Determine the (x, y) coordinate at the center of the cell enclosing the given text.  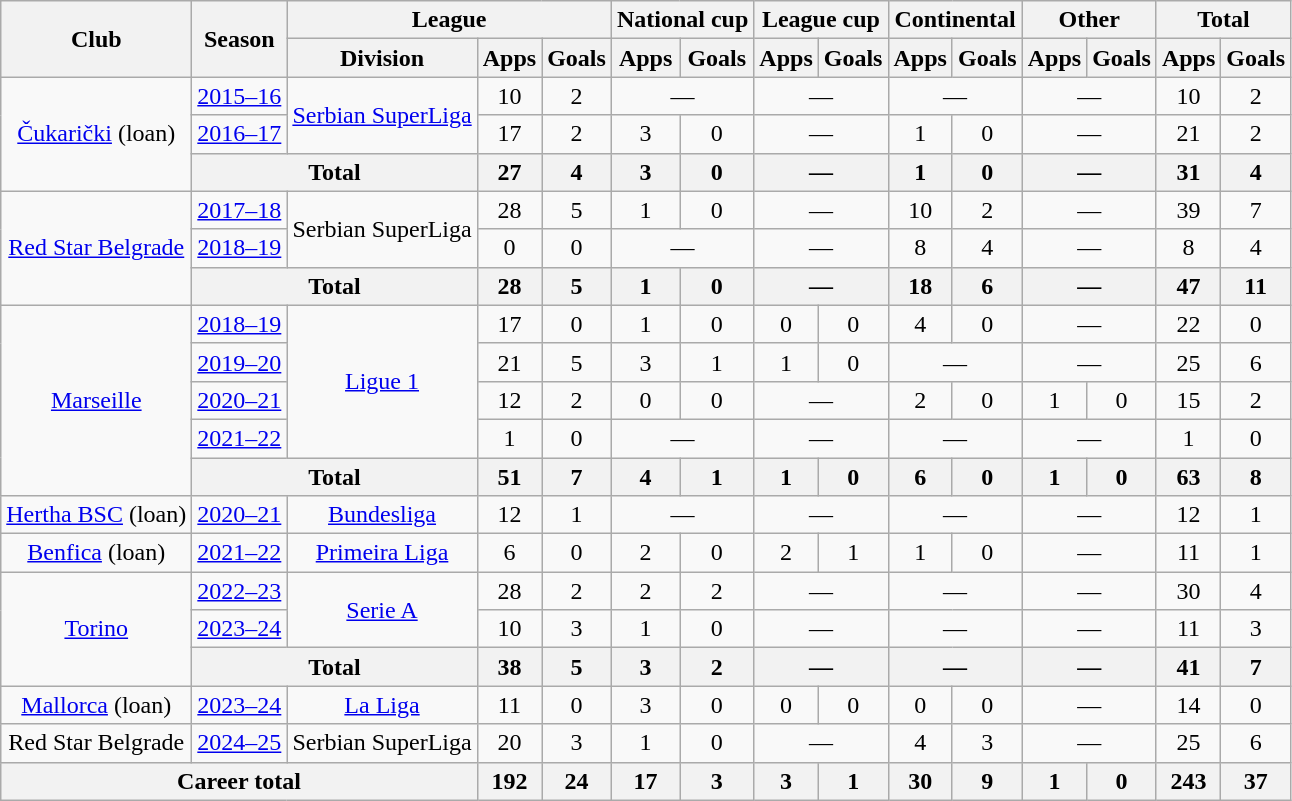
38 (509, 667)
15 (1188, 400)
18 (920, 286)
Division (382, 58)
Season (240, 39)
Club (96, 39)
192 (509, 781)
Marseille (96, 400)
Čukarički (loan) (96, 134)
243 (1188, 781)
League cup (821, 20)
31 (1188, 172)
League (450, 20)
Mallorca (loan) (96, 705)
La Liga (382, 705)
Hertha BSC (loan) (96, 515)
27 (509, 172)
2024–25 (240, 743)
Primeira Liga (382, 553)
20 (509, 743)
2015–16 (240, 96)
9 (987, 781)
14 (1188, 705)
National cup (682, 20)
51 (509, 477)
Continental (955, 20)
63 (1188, 477)
Other (1089, 20)
41 (1188, 667)
47 (1188, 286)
2022–23 (240, 591)
37 (1256, 781)
Benfica (loan) (96, 553)
Torino (96, 629)
Serie A (382, 610)
24 (577, 781)
Career total (239, 781)
39 (1188, 210)
Ligue 1 (382, 381)
Bundesliga (382, 515)
2017–18 (240, 210)
2016–17 (240, 134)
2019–20 (240, 362)
22 (1188, 324)
